Pinpoint the cell where the given text exists, returning its (X, Y) midpoint coordinate. 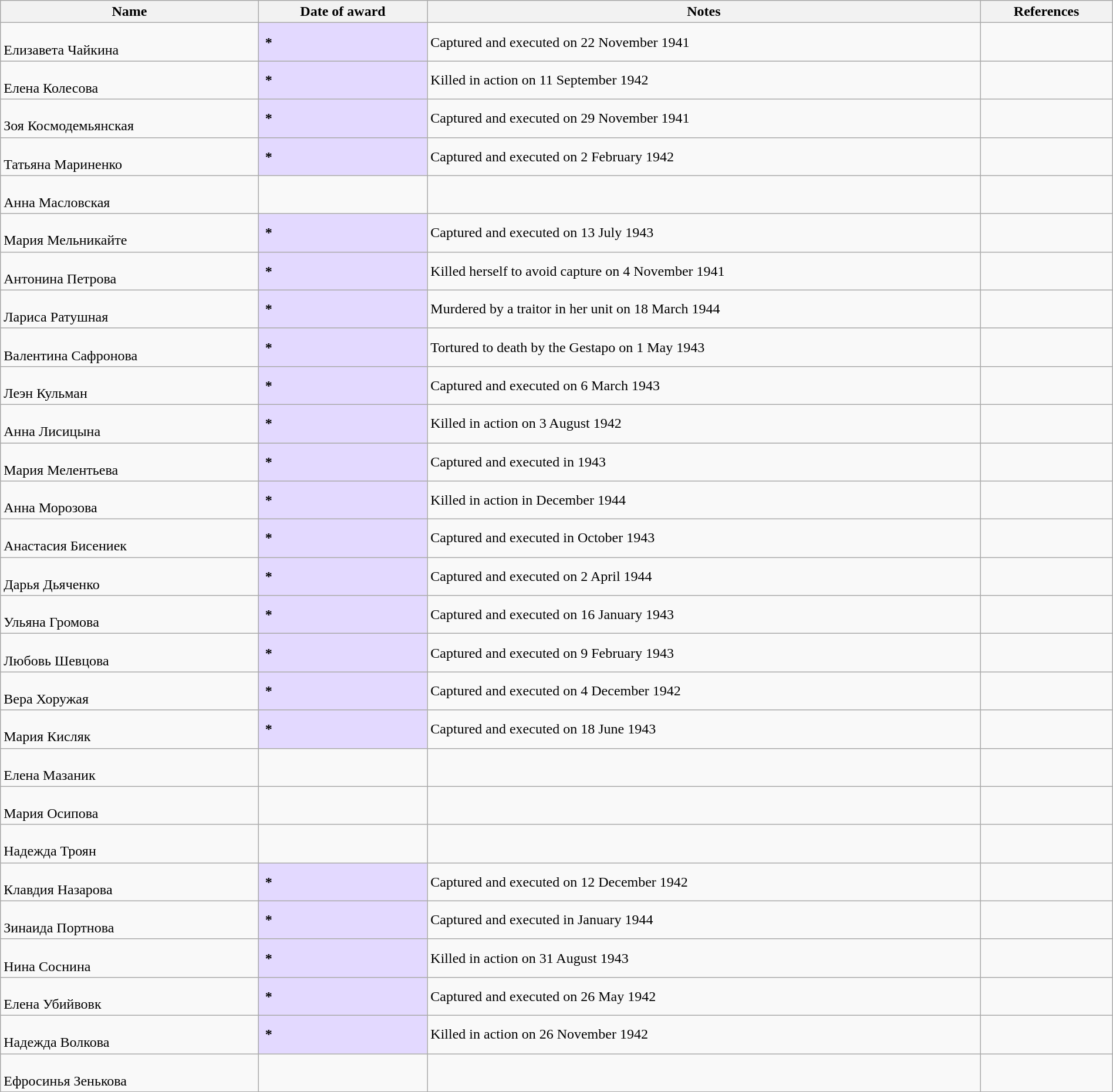
Вера Хоружая (129, 691)
Ефросинья Зенькова (129, 1073)
Антонина Петрова (129, 271)
Captured and executed on 26 May 1942 (704, 996)
Надежда Троян (129, 844)
Captured and executed in January 1944 (704, 920)
References (1046, 12)
Клавдия Назарова (129, 881)
Мария Кисляк (129, 729)
Зинаида Портнова (129, 920)
Captured and executed on 13 July 1943 (704, 232)
Анна Морозова (129, 500)
Дарья Дьяченко (129, 576)
Елена Мазаник (129, 768)
Мария Мельникайте (129, 232)
Нина Соснина (129, 958)
Елена Колесова (129, 80)
Captured and executed on 22 November 1941 (704, 42)
Елизавета Чайкина (129, 42)
Captured and executed in October 1943 (704, 539)
Captured and executed on 6 March 1943 (704, 385)
Валентина Сафронова (129, 347)
Captured and executed on 29 November 1941 (704, 119)
Killed in action in December 1944 (704, 500)
Notes (704, 12)
Killed in action on 11 September 1942 (704, 80)
Анна Масловская (129, 195)
Леэн Кульман (129, 385)
Captured and executed on 16 January 1943 (704, 615)
Name (129, 12)
Ульяна Громова (129, 615)
Зоя Космодемьянская (129, 119)
Мария Осипова (129, 805)
Анастасия Бисениек (129, 539)
Date of award (343, 12)
Мария Мелентьева (129, 461)
Murdered by a traitor in her unit on 18 March 1944 (704, 309)
Tortured to death by the Gestapo on 1 May 1943 (704, 347)
Captured and executed on 2 April 1944 (704, 576)
Killed in action on 26 November 1942 (704, 1034)
Анна Лисицына (129, 424)
Надежда Волкова (129, 1034)
Killed herself to avoid capture on 4 November 1941 (704, 271)
Любовь Шевцова (129, 653)
Captured and executed in 1943 (704, 461)
Елена Убийвовк (129, 996)
Татьяна Мариненко (129, 156)
Killed in action on 3 August 1942 (704, 424)
Captured and executed on 9 February 1943 (704, 653)
Killed in action on 31 August 1943 (704, 958)
Captured and executed on 4 December 1942 (704, 691)
Лариса Ратушная (129, 309)
Captured and executed on 2 February 1942 (704, 156)
Captured and executed on 12 December 1942 (704, 881)
Captured and executed on 18 June 1943 (704, 729)
